For the text-containing cell, return its midpoint in [X, Y] coordinate format. 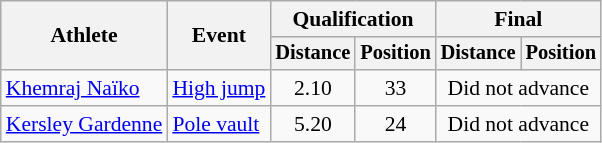
Kersley Gardenne [84, 124]
High jump [218, 88]
2.10 [312, 88]
Pole vault [218, 124]
5.20 [312, 124]
24 [395, 124]
Khemraj Naïko [84, 88]
Athlete [84, 36]
33 [395, 88]
Event [218, 36]
Final [518, 19]
Qualification [352, 19]
